Detect which cell encompasses the target text, then output its [x, y] center coordinate. 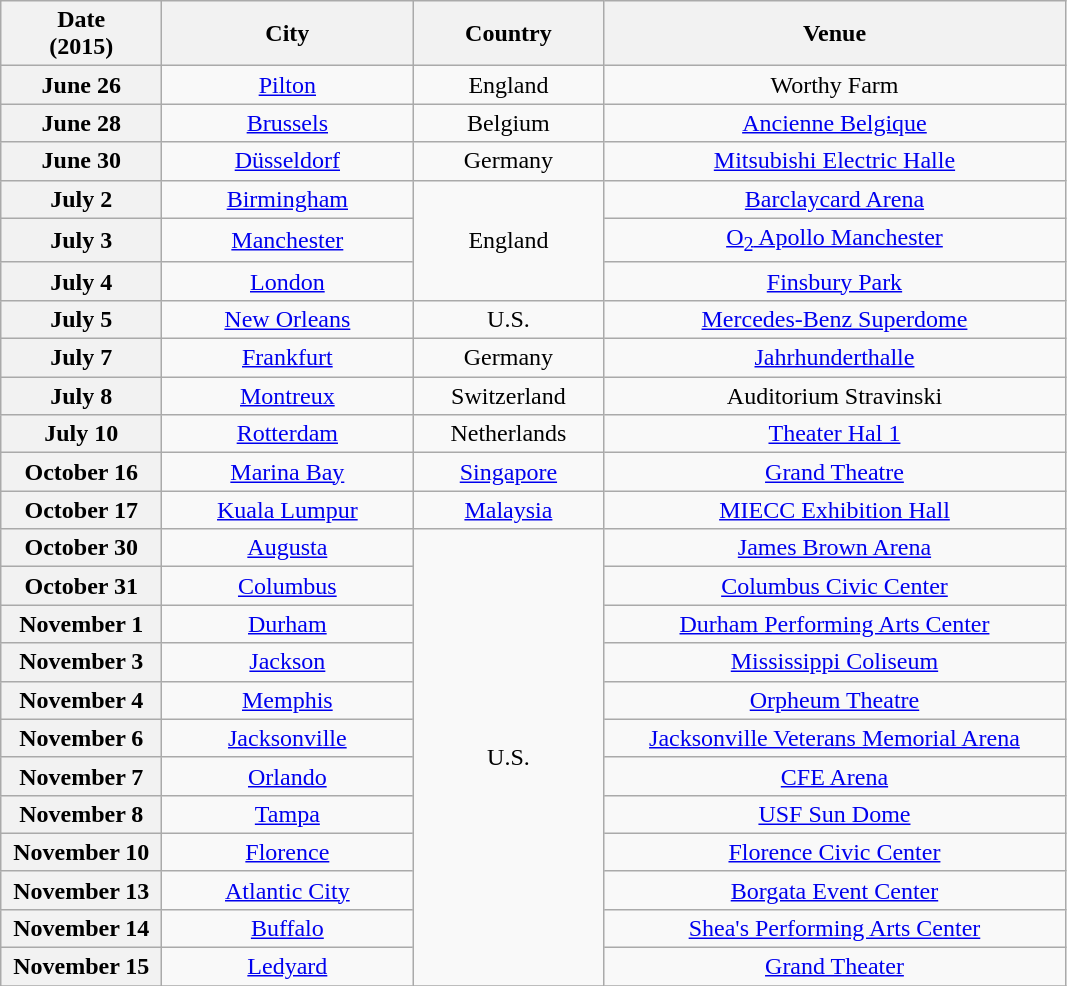
Marina Bay [288, 472]
London [288, 281]
Atlantic City [288, 890]
James Brown Arena [834, 548]
Grand Theatre [834, 472]
Jacksonville [288, 738]
November 3 [82, 662]
November 15 [82, 967]
Rotterdam [288, 434]
Jacksonville Veterans Memorial Arena [834, 738]
Jackson [288, 662]
Switzerland [508, 396]
Malaysia [508, 510]
City [288, 34]
Barclaycard Arena [834, 199]
Mississippi Coliseum [834, 662]
Manchester [288, 240]
October 17 [82, 510]
July 5 [82, 319]
USF Sun Dome [834, 814]
June 28 [82, 123]
New Orleans [288, 319]
Netherlands [508, 434]
Shea's Performing Arts Center [834, 928]
Columbus [288, 586]
Jahrhunderthalle [834, 358]
November 4 [82, 700]
November 14 [82, 928]
June 30 [82, 161]
Columbus Civic Center [834, 586]
Finsbury Park [834, 281]
Tampa [288, 814]
Mitsubishi Electric Halle [834, 161]
November 13 [82, 890]
June 26 [82, 85]
Düsseldorf [288, 161]
Durham Performing Arts Center [834, 624]
November 1 [82, 624]
Orpheum Theatre [834, 700]
Auditorium Stravinski [834, 396]
July 10 [82, 434]
July 3 [82, 240]
July 4 [82, 281]
Augusta [288, 548]
Venue [834, 34]
Mercedes-Benz Superdome [834, 319]
O2 Apollo Manchester [834, 240]
Borgata Event Center [834, 890]
Memphis [288, 700]
Durham [288, 624]
Montreux [288, 396]
November 6 [82, 738]
Frankfurt [288, 358]
July 2 [82, 199]
Grand Theater [834, 967]
Birmingham [288, 199]
July 7 [82, 358]
CFE Arena [834, 776]
November 7 [82, 776]
Buffalo [288, 928]
Date(2015) [82, 34]
Worthy Farm [834, 85]
Florence Civic Center [834, 852]
July 8 [82, 396]
Kuala Lumpur [288, 510]
November 8 [82, 814]
Florence [288, 852]
Theater Hal 1 [834, 434]
October 30 [82, 548]
October 16 [82, 472]
Pilton [288, 85]
Country [508, 34]
Singapore [508, 472]
Orlando [288, 776]
Ledyard [288, 967]
October 31 [82, 586]
Belgium [508, 123]
MIECC Exhibition Hall [834, 510]
Ancienne Belgique [834, 123]
Brussels [288, 123]
November 10 [82, 852]
